Return [x, y] of the center of cell containing provided text 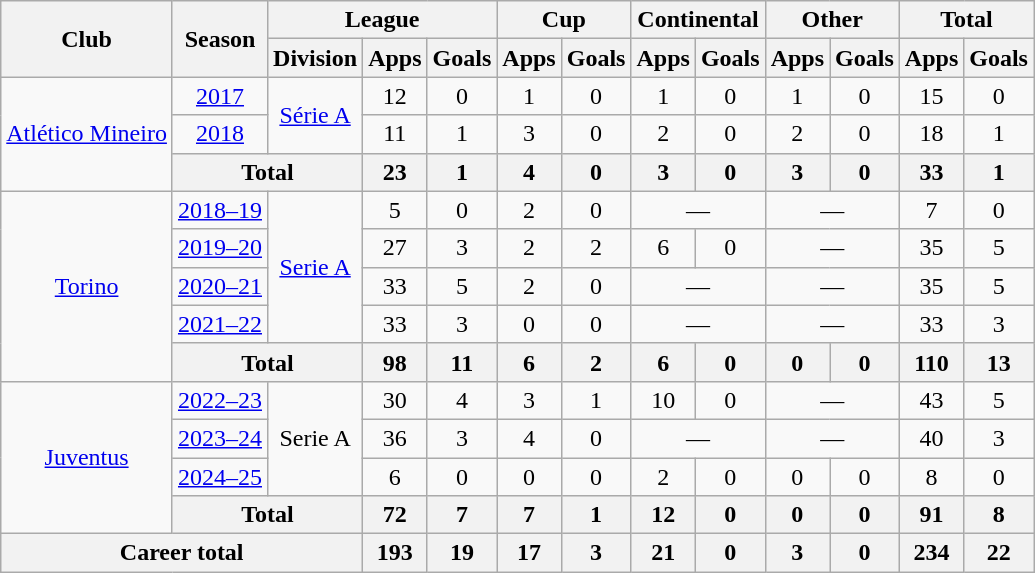
Career total [182, 553]
27 [395, 248]
98 [395, 362]
193 [395, 553]
23 [395, 172]
Continental [698, 20]
Torino [87, 286]
2017 [220, 96]
2021–22 [220, 324]
22 [999, 553]
2020–21 [220, 286]
League [382, 20]
2024–25 [220, 477]
18 [931, 134]
234 [931, 553]
72 [395, 515]
2019–20 [220, 248]
2018–19 [220, 210]
21 [663, 553]
15 [931, 96]
40 [931, 438]
Cup [564, 20]
2018 [220, 134]
Club [87, 39]
Atlético Mineiro [87, 134]
43 [931, 400]
Série A [316, 115]
91 [931, 515]
36 [395, 438]
Other [832, 20]
Division [316, 58]
2023–24 [220, 438]
110 [931, 362]
Season [220, 39]
2022–23 [220, 400]
13 [999, 362]
Juventus [87, 457]
10 [663, 400]
19 [462, 553]
17 [529, 553]
30 [395, 400]
